Pinpoint the cell where the given text exists, returning its [x, y] midpoint coordinate. 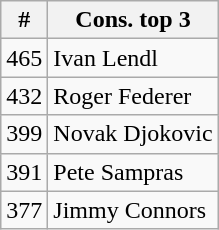
377 [24, 210]
465 [24, 58]
Novak Djokovic [133, 134]
Pete Sampras [133, 172]
Roger Federer [133, 96]
Ivan Lendl [133, 58]
391 [24, 172]
432 [24, 96]
# [24, 20]
Jimmy Connors [133, 210]
399 [24, 134]
Cons. top 3 [133, 20]
